Output the (x, y) coordinate of the center of the cell containing the given text.  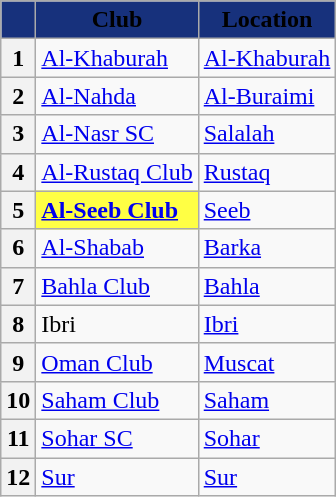
Al-Seeb Club (117, 210)
1 (18, 58)
5 (18, 210)
Al-Rustaq Club (117, 172)
Saham (267, 400)
Bahla Club (117, 286)
Al-Buraimi (267, 96)
Location (267, 20)
Seeb (267, 210)
Muscat (267, 362)
Barka (267, 248)
Saham Club (117, 400)
Bahla (267, 286)
6 (18, 248)
Rustaq (267, 172)
9 (18, 362)
7 (18, 286)
Club (117, 20)
Salalah (267, 134)
Al-Nasr SC (117, 134)
Sohar (267, 438)
2 (18, 96)
Sohar SC (117, 438)
8 (18, 324)
Al-Nahda (117, 96)
Al-Shabab (117, 248)
11 (18, 438)
4 (18, 172)
10 (18, 400)
3 (18, 134)
12 (18, 477)
Oman Club (117, 362)
